Return (X, Y) of the center of cell containing provided text 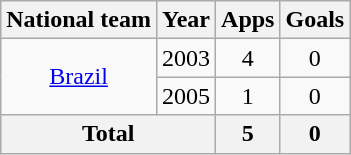
2005 (186, 96)
1 (248, 96)
2003 (186, 58)
Apps (248, 20)
Goals (315, 20)
5 (248, 134)
4 (248, 58)
Year (186, 20)
Total (108, 134)
Brazil (79, 77)
National team (79, 20)
